Pinpoint the cell where the given text exists, returning its [x, y] midpoint coordinate. 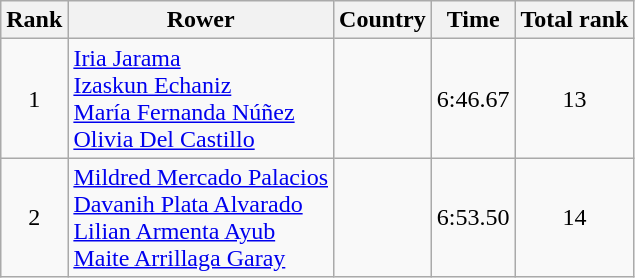
Iria JaramaIzaskun EchanizMaría Fernanda NúñezOlivia Del Castillo [201, 98]
Mildred Mercado PalaciosDavanih Plata AlvaradoLilian Armenta AyubMaite Arrillaga Garay [201, 218]
6:53.50 [473, 218]
Rank [34, 20]
Rower [201, 20]
6:46.67 [473, 98]
1 [34, 98]
13 [574, 98]
2 [34, 218]
14 [574, 218]
Total rank [574, 20]
Time [473, 20]
Country [383, 20]
